Output the (x, y) coordinate of the center of the cell containing the given text.  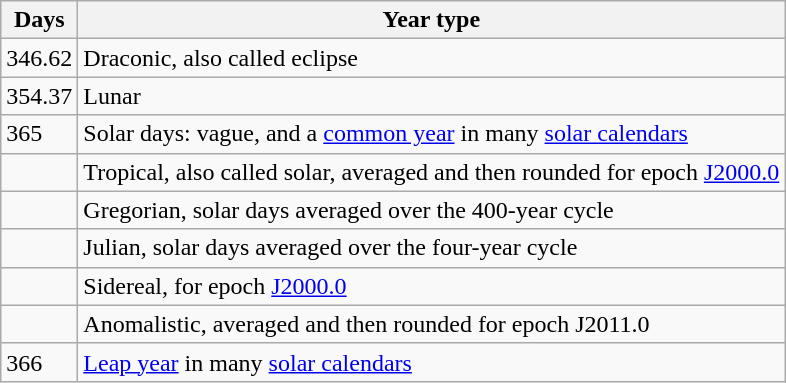
Tropical, also called solar, averaged and then rounded for epoch J2000.0 (432, 172)
Gregorian, solar days averaged over the 400-year cycle (432, 210)
Anomalistic, averaged and then rounded for epoch J2011.0 (432, 324)
354.37 (40, 96)
Leap year in many solar calendars (432, 362)
Year type (432, 20)
346.62 (40, 58)
366 (40, 362)
Julian, solar days averaged over the four-year cycle (432, 248)
Solar days: vague, and a common year in many solar calendars (432, 134)
Sidereal, for epoch J2000.0 (432, 286)
Days (40, 20)
365 (40, 134)
Lunar (432, 96)
Draconic, also called eclipse (432, 58)
